Extract the (x, y) coordinate from the center of the cell holding the provided text.  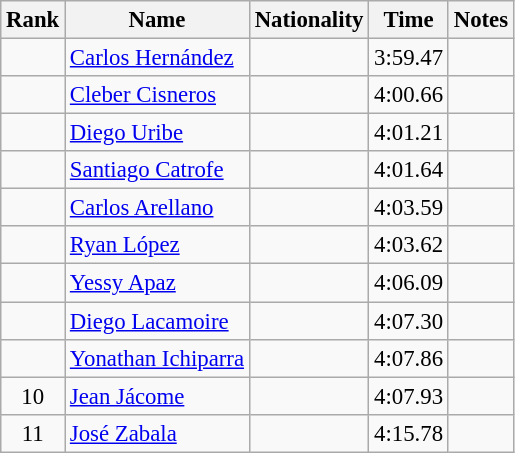
Ryan López (158, 245)
Name (158, 20)
Diego Uribe (158, 133)
4:06.09 (409, 283)
Cleber Cisneros (158, 95)
4:00.66 (409, 95)
Santiago Catrofe (158, 170)
Yessy Apaz (158, 283)
4:03.59 (409, 208)
Time (409, 20)
Diego Lacamoire (158, 321)
Nationality (308, 20)
4:15.78 (409, 433)
4:01.21 (409, 133)
Yonathan Ichiparra (158, 358)
Rank (33, 20)
Carlos Arellano (158, 208)
Notes (480, 20)
11 (33, 433)
José Zabala (158, 433)
Carlos Hernández (158, 58)
4:07.93 (409, 396)
4:07.86 (409, 358)
4:07.30 (409, 321)
4:01.64 (409, 170)
3:59.47 (409, 58)
Jean Jácome (158, 396)
4:03.62 (409, 245)
10 (33, 396)
